For the text-containing cell, return its midpoint in [X, Y] coordinate format. 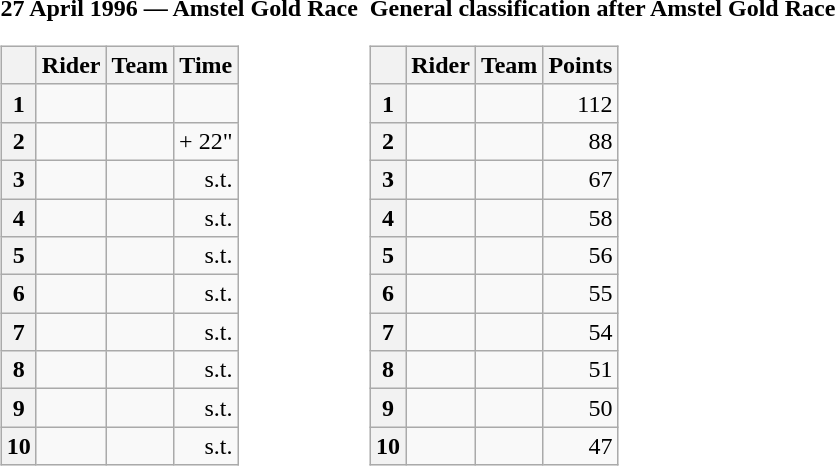
51 [580, 370]
54 [580, 332]
112 [580, 103]
58 [580, 217]
+ 22" [206, 141]
55 [580, 294]
50 [580, 408]
Time [206, 65]
Points [580, 65]
47 [580, 446]
88 [580, 141]
67 [580, 179]
56 [580, 256]
